Locate the cell with the specified text and output its [x, y] center coordinate. 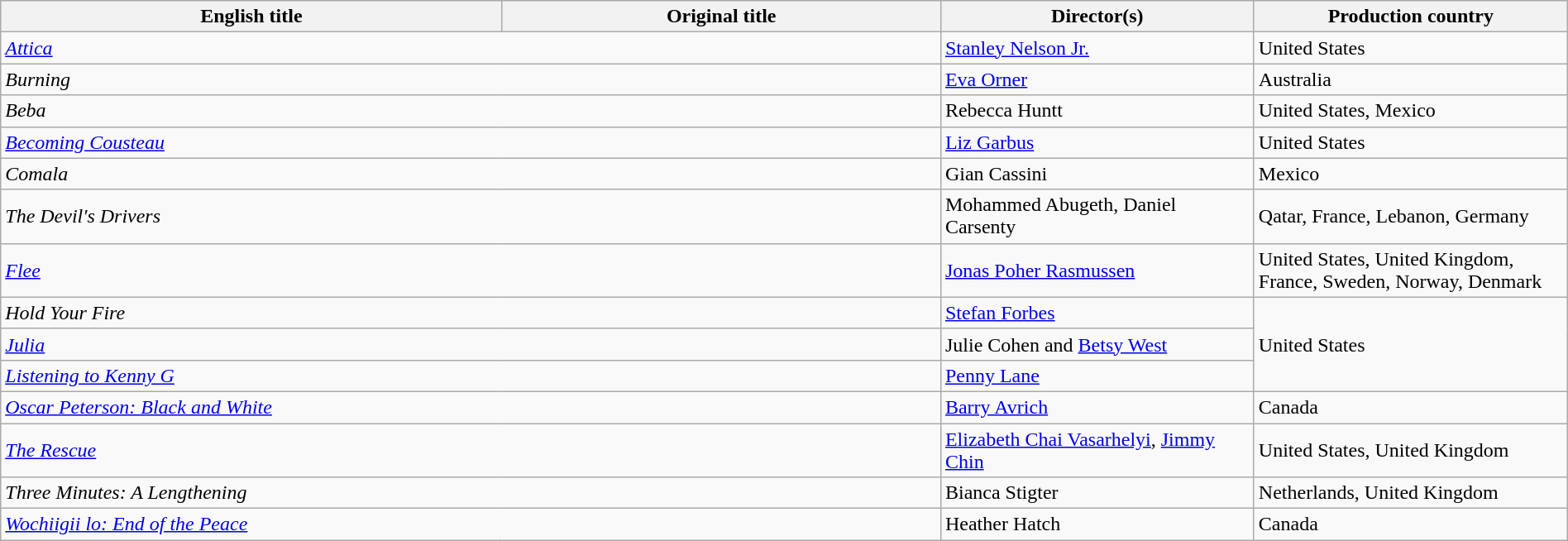
The Rescue [471, 450]
Attica [471, 48]
Burning [471, 79]
Liz Garbus [1097, 142]
Oscar Peterson: Black and White [471, 407]
Director(s) [1097, 17]
Penny Lane [1097, 376]
United States, United Kingdom [1411, 450]
Jonas Poher Rasmussen [1097, 270]
Elizabeth Chai Vasarhelyi, Jimmy Chin [1097, 450]
Eva Orner [1097, 79]
Listening to Kenny G [471, 376]
Comala [471, 174]
Bianca Stigter [1097, 493]
Australia [1411, 79]
United States, Mexico [1411, 111]
Wochiigii lo: End of the Peace [471, 524]
United States, United Kingdom, France, Sweden, Norway, Denmark [1411, 270]
Julia [471, 344]
Becoming Cousteau [471, 142]
Mohammed Abugeth, Daniel Carsenty [1097, 217]
The Devil's Drivers [471, 217]
Beba [471, 111]
Stefan Forbes [1097, 313]
Netherlands, United Kingdom [1411, 493]
Hold Your Fire [471, 313]
English title [251, 17]
Julie Cohen and Betsy West [1097, 344]
Barry Avrich [1097, 407]
Rebecca Huntt [1097, 111]
Qatar, France, Lebanon, Germany [1411, 217]
Three Minutes: A Lengthening [471, 493]
Mexico [1411, 174]
Stanley Nelson Jr. [1097, 48]
Heather Hatch [1097, 524]
Gian Cassini [1097, 174]
Flee [471, 270]
Original title [721, 17]
Production country [1411, 17]
